Extract the (x, y) coordinate from the center of the cell holding the provided text.  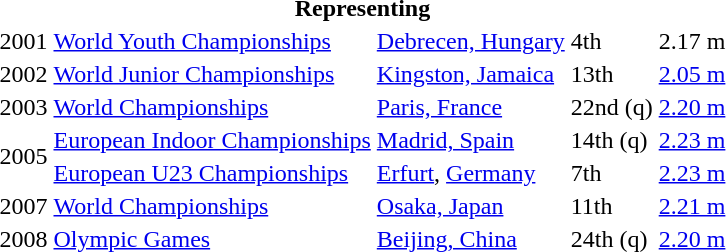
World Junior Championships (212, 74)
13th (612, 74)
Paris, France (470, 107)
European U23 Championships (212, 173)
Kingston, Jamaica (470, 74)
World Youth Championships (212, 41)
4th (612, 41)
Erfurt, Germany (470, 173)
7th (612, 173)
European Indoor Championships (212, 140)
11th (612, 206)
Madrid, Spain (470, 140)
Debrecen, Hungary (470, 41)
22nd (q) (612, 107)
14th (q) (612, 140)
Osaka, Japan (470, 206)
